Locate the cell with the specified text and output its (X, Y) center coordinate. 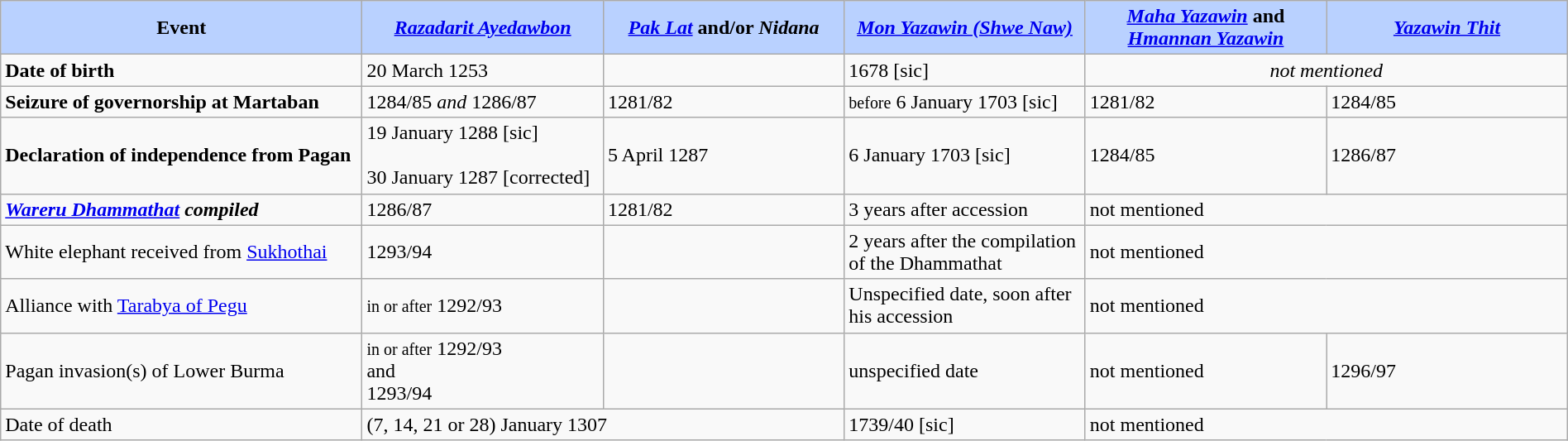
Alliance with Tarabya of Pegu (182, 306)
Seizure of governorship at Martaban (182, 102)
Wareru Dhammathat compiled (182, 209)
Yazawin Thit (1447, 28)
Razadarit Ayedawbon (483, 28)
in or after 1292/93 and 1293/94 (483, 371)
Pagan invasion(s) of Lower Burma (182, 371)
White elephant received from Sukhothai (182, 252)
3 years after accession (964, 209)
5 April 1287 (723, 156)
1678 [sic] (964, 70)
1293/94 (483, 252)
Mon Yazawin (Shwe Naw) (964, 28)
Date of death (182, 424)
before 6 January 1703 [sic] (964, 102)
Pak Lat and/or Nidana (723, 28)
19 January 1288 [sic] 30 January 1287 [corrected] (483, 156)
20 March 1253 (483, 70)
1739/40 [sic] (964, 424)
Date of birth (182, 70)
Declaration of independence from Pagan (182, 156)
(7, 14, 21 or 28) January 1307 (604, 424)
Event (182, 28)
Unspecified date, soon after his accession (964, 306)
in or after 1292/93 (483, 306)
6 January 1703 [sic] (964, 156)
Maha Yazawin and Hmannan Yazawin (1206, 28)
1284/85 and 1286/87 (483, 102)
unspecified date (964, 371)
2 years after the compilation of the Dhammathat (964, 252)
1296/97 (1447, 371)
